Find where the given text appears and provide that cell's center as (x, y) coordinate. 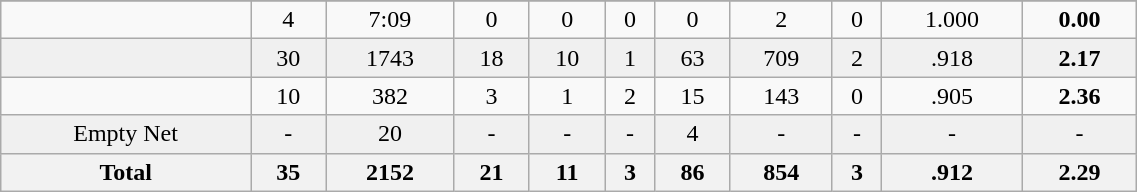
18 (492, 58)
86 (693, 172)
.918 (952, 58)
854 (781, 172)
1743 (390, 58)
2.17 (1080, 58)
709 (781, 58)
Empty Net (126, 134)
2.29 (1080, 172)
Total (126, 172)
15 (693, 96)
35 (288, 172)
21 (492, 172)
.912 (952, 172)
382 (390, 96)
.905 (952, 96)
20 (390, 134)
63 (693, 58)
1.000 (952, 20)
2152 (390, 172)
11 (567, 172)
30 (288, 58)
143 (781, 96)
2.36 (1080, 96)
0.00 (1080, 20)
7:09 (390, 20)
